Provide the (X, Y) coordinate of the cell's center where the given text is located.  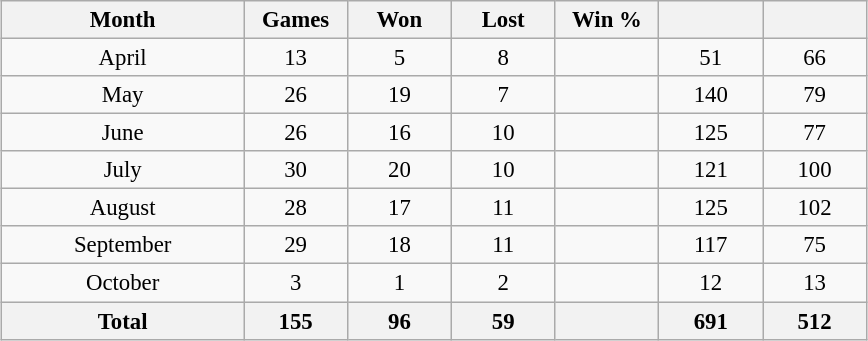
77 (815, 133)
June (123, 133)
Lost (503, 20)
102 (815, 208)
117 (711, 245)
19 (399, 95)
12 (711, 283)
51 (711, 57)
17 (399, 208)
July (123, 170)
20 (399, 170)
66 (815, 57)
29 (296, 245)
1 (399, 283)
155 (296, 321)
121 (711, 170)
512 (815, 321)
100 (815, 170)
8 (503, 57)
18 (399, 245)
Win % (607, 20)
28 (296, 208)
Won (399, 20)
75 (815, 245)
7 (503, 95)
59 (503, 321)
April (123, 57)
96 (399, 321)
30 (296, 170)
Total (123, 321)
Month (123, 20)
September (123, 245)
May (123, 95)
79 (815, 95)
3 (296, 283)
2 (503, 283)
140 (711, 95)
Games (296, 20)
5 (399, 57)
August (123, 208)
October (123, 283)
16 (399, 133)
691 (711, 321)
